Locate the cell with the specified text and output its (x, y) center coordinate. 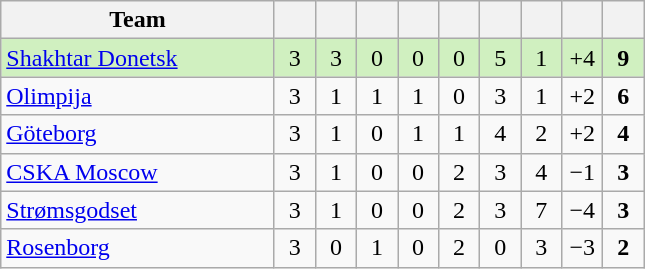
−1 (582, 172)
9 (624, 58)
Göteborg (138, 134)
+4 (582, 58)
Shakhtar Donetsk (138, 58)
CSKA Moscow (138, 172)
Strømsgodset (138, 210)
−4 (582, 210)
7 (542, 210)
Team (138, 20)
−3 (582, 248)
Rosenborg (138, 248)
6 (624, 96)
5 (500, 58)
Olimpija (138, 96)
